Determine the (X, Y) coordinate at the center of the cell enclosing the given text.  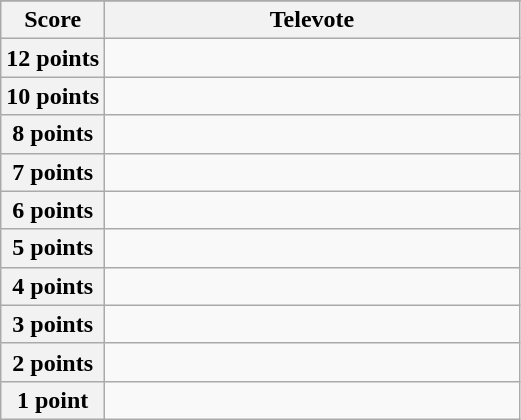
Score (53, 20)
10 points (53, 96)
7 points (53, 172)
1 point (53, 400)
4 points (53, 286)
6 points (53, 210)
8 points (53, 134)
3 points (53, 324)
12 points (53, 58)
5 points (53, 248)
Televote (312, 20)
2 points (53, 362)
